Search for the cell housing the specified text and yield its [X, Y] center coordinate. 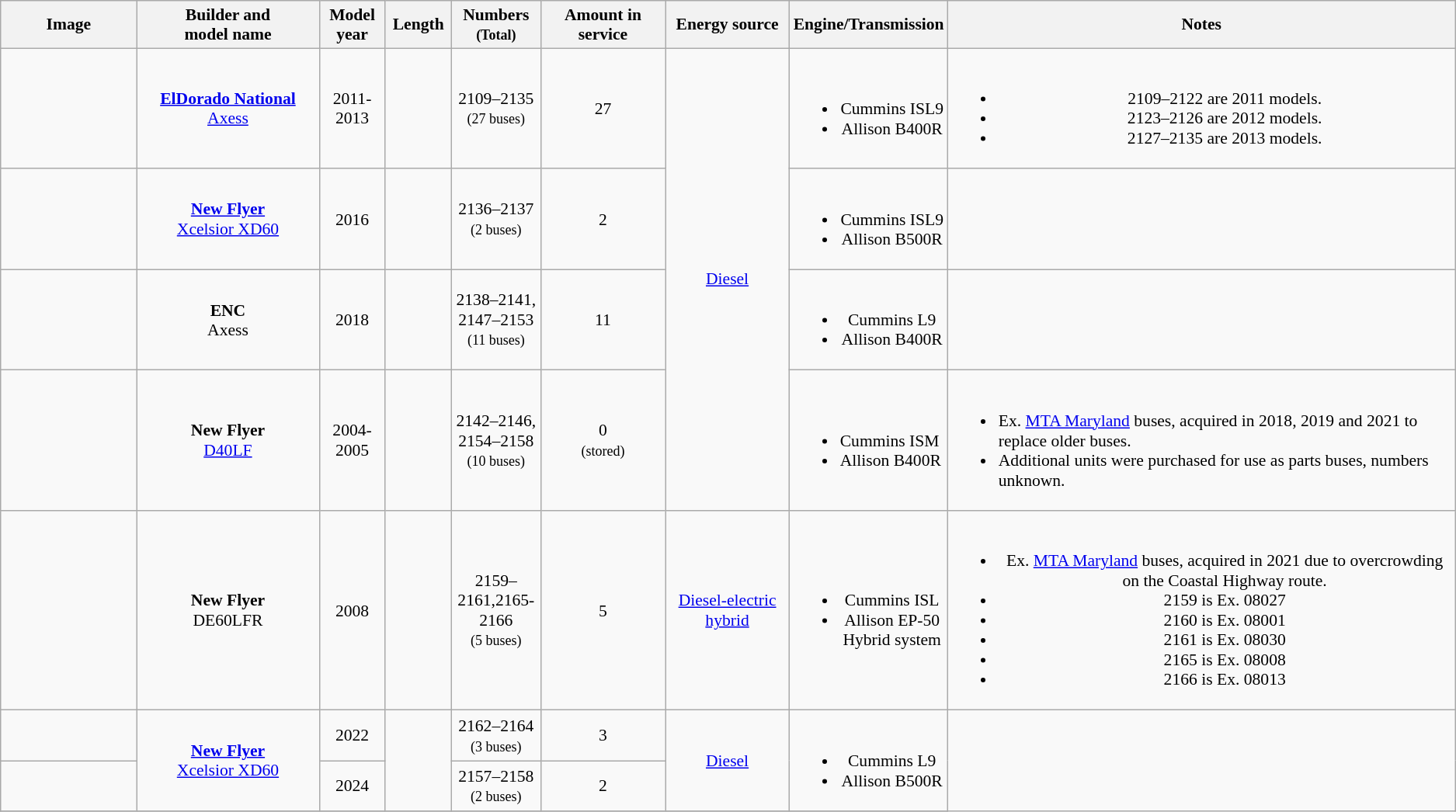
11 [603, 320]
Energy source [727, 25]
ElDorado NationalAxess [228, 109]
Cummins ISL9Allison B400R [869, 109]
Image [68, 25]
2162–2164(3 buses) [495, 736]
Cummins ISMAllison B400R [869, 441]
Model year [353, 25]
2138–2141, 2147–2153(11 buses) [495, 320]
3 [603, 736]
2109–2122 are 2011 models.2123–2126 are 2012 models.2127–2135 are 2013 models. [1202, 109]
Notes [1202, 25]
New FlyerDE60LFR [228, 610]
Engine/Transmission [869, 25]
0(stored) [603, 441]
ENCAxess [228, 320]
Amount in service [603, 25]
2011-2013 [353, 109]
2142–2146, 2154–2158(10 buses) [495, 441]
2136–2137(2 buses) [495, 220]
2016 [353, 220]
2018 [353, 320]
Numbers(Total) [495, 25]
Cummins ISLAllison EP-50 Hybrid system [869, 610]
Builder andmodel name [228, 25]
2109–2135(27 buses) [495, 109]
27 [603, 109]
Cummins ISL9Allison B500R [869, 220]
2159–2161,2165-2166(5 buses) [495, 610]
5 [603, 610]
2004-2005 [353, 441]
Length [418, 25]
2022 [353, 736]
Cummins L9Allison B400R [869, 320]
Diesel-electric hybrid [727, 610]
2024 [353, 786]
2157–2158(2 buses) [495, 786]
New FlyerD40LF [228, 441]
2008 [353, 610]
Cummins L9Allison B500R [869, 761]
